Capture the cell that displays the provided text and extract its (X, Y) central coordinate. 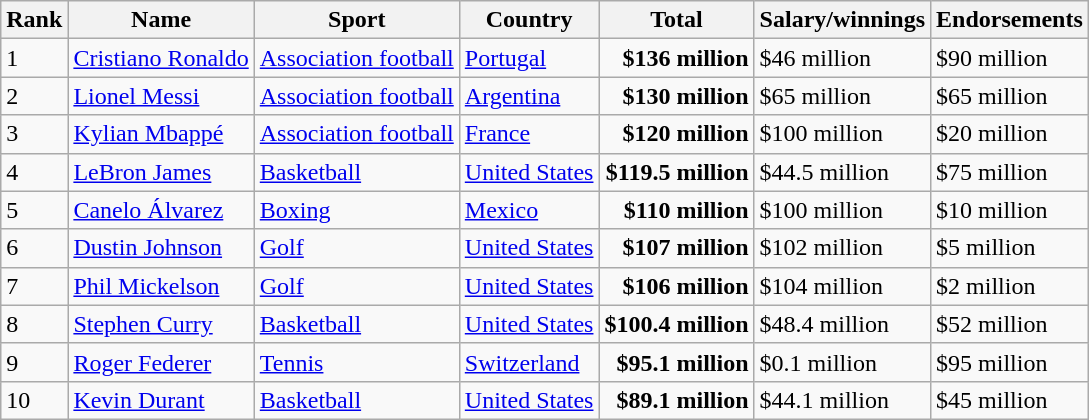
Endorsements (1010, 20)
$95.1 million (676, 362)
$107 million (676, 248)
Mexico (529, 210)
7 (34, 286)
Cristiano Ronaldo (161, 58)
9 (34, 362)
4 (34, 172)
$119.5 million (676, 172)
$20 million (1010, 134)
Tennis (356, 362)
8 (34, 324)
$100.4 million (676, 324)
$110 million (676, 210)
$52 million (1010, 324)
Sport (356, 20)
Rank (34, 20)
2 (34, 96)
LeBron James (161, 172)
Salary/winnings (842, 20)
$102 million (842, 248)
Argentina (529, 96)
Kylian Mbappé (161, 134)
Name (161, 20)
$44.1 million (842, 400)
$0.1 million (842, 362)
1 (34, 58)
$104 million (842, 286)
$120 million (676, 134)
France (529, 134)
Dustin Johnson (161, 248)
$46 million (842, 58)
Kevin Durant (161, 400)
$2 million (1010, 286)
$106 million (676, 286)
Lionel Messi (161, 96)
$130 million (676, 96)
$48.4 million (842, 324)
6 (34, 248)
$95 million (1010, 362)
Stephen Curry (161, 324)
10 (34, 400)
$90 million (1010, 58)
$10 million (1010, 210)
5 (34, 210)
Phil Mickelson (161, 286)
Total (676, 20)
3 (34, 134)
$75 million (1010, 172)
Switzerland (529, 362)
Canelo Álvarez (161, 210)
$44.5 million (842, 172)
Country (529, 20)
Roger Federer (161, 362)
$136 million (676, 58)
$5 million (1010, 248)
Portugal (529, 58)
Boxing (356, 210)
$89.1 million (676, 400)
$45 million (1010, 400)
